Pinpoint the cell where the given text exists, returning its [X, Y] midpoint coordinate. 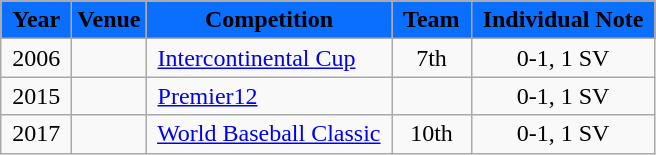
Venue [109, 20]
7th [432, 58]
2006 [36, 58]
World Baseball Classic [269, 134]
10th [432, 134]
Year [36, 20]
Competition [269, 20]
Team [432, 20]
2015 [36, 96]
Intercontinental Cup [269, 58]
Individual Note [563, 20]
Premier12 [269, 96]
2017 [36, 134]
